Output the (x, y) coordinate of the center of the cell containing the given text.  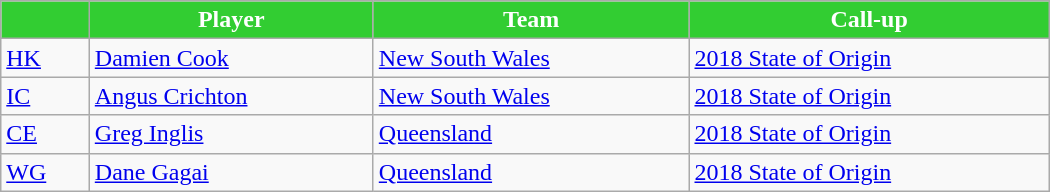
Dane Gagai (231, 172)
WG (46, 172)
Team (531, 20)
HK (46, 58)
Call-up (869, 20)
Damien Cook (231, 58)
IC (46, 96)
Angus Crichton (231, 96)
Greg Inglis (231, 134)
CE (46, 134)
Player (231, 20)
